Extract the [x, y] coordinate from the center of the cell holding the provided text.  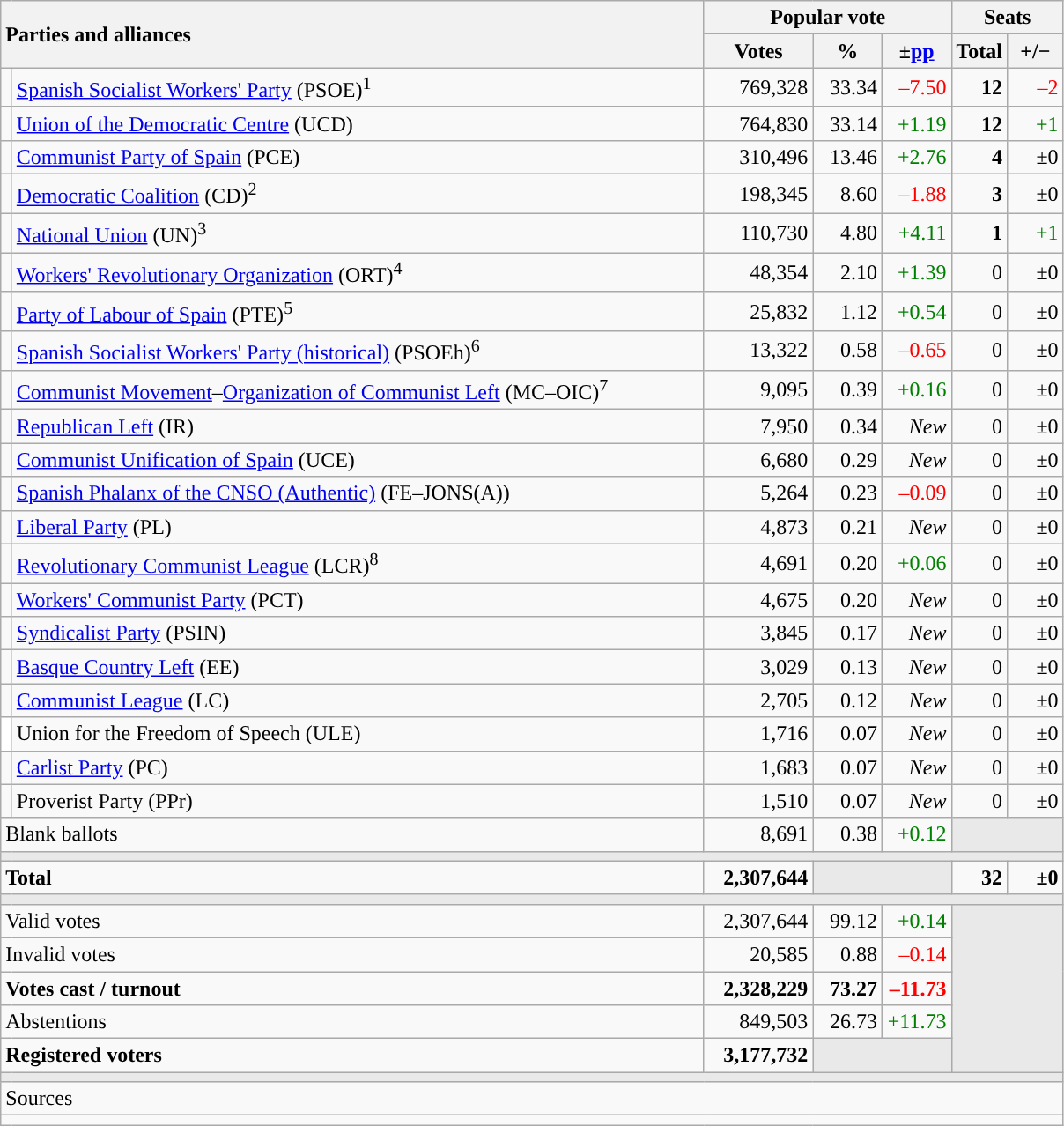
Registered voters [352, 1056]
+0.12 [916, 834]
2.10 [847, 273]
0.13 [847, 667]
0.34 [847, 426]
48,354 [758, 273]
Union for the Freedom of Speech (ULE) [358, 734]
1 [979, 233]
1,683 [758, 767]
Workers' Revolutionary Organization (ORT)4 [358, 273]
–7.50 [916, 88]
Votes cast / turnout [352, 988]
310,496 [758, 157]
–0.09 [916, 493]
2,328,229 [758, 988]
3,029 [758, 667]
849,503 [758, 1022]
Syndicalist Party (PSIN) [358, 633]
99.12 [847, 921]
Workers' Communist Party (PCT) [358, 600]
33.34 [847, 88]
Liberal Party (PL) [358, 527]
0.88 [847, 954]
32 [979, 878]
Basque Country Left (EE) [358, 667]
13,322 [758, 351]
25,832 [758, 312]
Party of Labour of Spain (PTE)5 [358, 312]
–0.14 [916, 954]
20,585 [758, 954]
0.17 [847, 633]
7,950 [758, 426]
764,830 [758, 123]
0.23 [847, 493]
+0.54 [916, 312]
8,691 [758, 834]
1,716 [758, 734]
26.73 [847, 1022]
+0.14 [916, 921]
Spanish Socialist Workers' Party (historical) (PSOEh)6 [358, 351]
+0.16 [916, 389]
Carlist Party (PC) [358, 767]
Revolutionary Communist League (LCR)8 [358, 564]
Communist Movement–Organization of Communist Left (MC–OIC)7 [358, 389]
3,177,732 [758, 1056]
Communist League (LC) [358, 700]
6,680 [758, 460]
1.12 [847, 312]
+1.39 [916, 273]
Parties and alliances [352, 34]
0.12 [847, 700]
Blank ballots [352, 834]
198,345 [758, 194]
Valid votes [352, 921]
–1.88 [916, 194]
4,691 [758, 564]
% [847, 51]
+1.19 [916, 123]
National Union (UN)3 [358, 233]
Abstentions [352, 1022]
+2.76 [916, 157]
4,675 [758, 600]
0.21 [847, 527]
1,510 [758, 801]
33.14 [847, 123]
Votes [758, 51]
+4.11 [916, 233]
0.39 [847, 389]
13.46 [847, 157]
4 [979, 157]
3,845 [758, 633]
2,705 [758, 700]
–2 [1036, 88]
Seats [1008, 18]
±pp [916, 51]
Communist Unification of Spain (UCE) [358, 460]
Spanish Phalanx of the CNSO (Authentic) (FE–JONS(A)) [358, 493]
Sources [532, 1099]
Communist Party of Spain (PCE) [358, 157]
Popular vote [828, 18]
110,730 [758, 233]
–11.73 [916, 988]
Democratic Coalition (CD)2 [358, 194]
+0.06 [916, 564]
5,264 [758, 493]
Invalid votes [352, 954]
4,873 [758, 527]
–0.65 [916, 351]
Republican Left (IR) [358, 426]
769,328 [758, 88]
+/− [1036, 51]
0.29 [847, 460]
Union of the Democratic Centre (UCD) [358, 123]
9,095 [758, 389]
8.60 [847, 194]
0.38 [847, 834]
3 [979, 194]
73.27 [847, 988]
0.58 [847, 351]
Proverist Party (PPr) [358, 801]
+11.73 [916, 1022]
Spanish Socialist Workers' Party (PSOE)1 [358, 88]
4.80 [847, 233]
